Find where the given text appears and provide that cell's center as [x, y] coordinate. 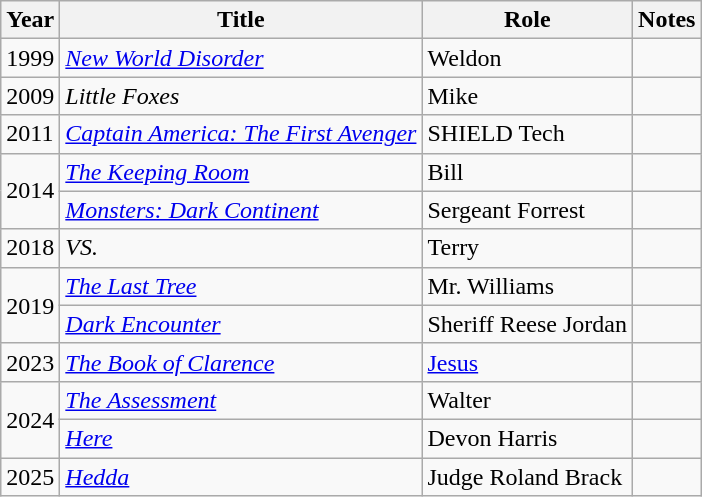
Sheriff Reese Jordan [528, 324]
The Book of Clarence [241, 362]
SHIELD Tech [528, 134]
Walter [528, 400]
2025 [30, 477]
Year [30, 20]
Weldon [528, 58]
2019 [30, 305]
2009 [30, 96]
1999 [30, 58]
Little Foxes [241, 96]
Sergeant Forrest [528, 210]
The Assessment [241, 400]
VS. [241, 248]
Bill [528, 172]
The Last Tree [241, 286]
2024 [30, 419]
2014 [30, 191]
Title [241, 20]
Captain America: The First Avenger [241, 134]
Role [528, 20]
2018 [30, 248]
Dark Encounter [241, 324]
2023 [30, 362]
Mike [528, 96]
Hedda [241, 477]
Terry [528, 248]
Judge Roland Brack [528, 477]
The Keeping Room [241, 172]
Devon Harris [528, 438]
New World Disorder [241, 58]
2011 [30, 134]
Jesus [528, 362]
Notes [667, 20]
Mr. Williams [528, 286]
Here [241, 438]
Monsters: Dark Continent [241, 210]
